Identify which cell holds the provided text, then report its (x, y) central coordinate. 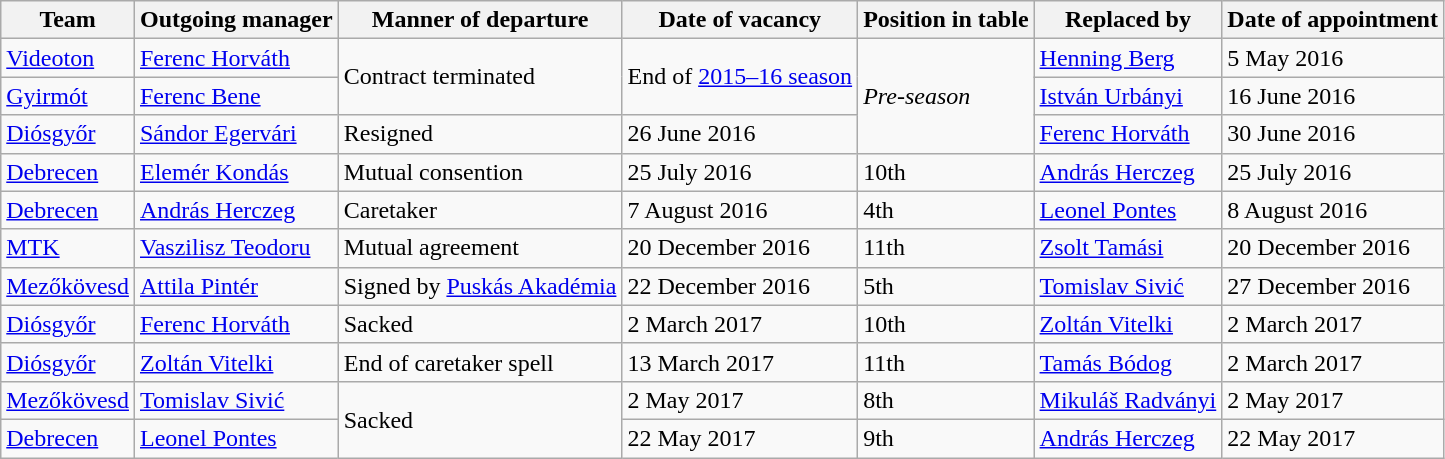
30 June 2016 (1333, 134)
Sándor Egervári (236, 134)
Replaced by (1128, 20)
9th (946, 438)
MTK (68, 248)
Attila Pintér (236, 286)
Mutual agreement (480, 248)
Pre-season (946, 96)
Date of appointment (1333, 20)
Ferenc Bene (236, 96)
Team (68, 20)
End of 2015–16 season (740, 77)
Tamás Bódog (1128, 362)
Gyirmót (68, 96)
Mutual consention (480, 172)
Mikuláš Radványi (1128, 400)
Outgoing manager (236, 20)
4th (946, 210)
7 August 2016 (740, 210)
27 December 2016 (1333, 286)
8 August 2016 (1333, 210)
5th (946, 286)
5 May 2016 (1333, 58)
Zsolt Tamási (1128, 248)
Manner of departure (480, 20)
8th (946, 400)
Date of vacancy (740, 20)
Henning Berg (1128, 58)
Videoton (68, 58)
Signed by Puskás Akadémia (480, 286)
22 December 2016 (740, 286)
Position in table (946, 20)
Caretaker (480, 210)
Contract terminated (480, 77)
13 March 2017 (740, 362)
End of caretaker spell (480, 362)
Elemér Kondás (236, 172)
Vaszilisz Teodoru (236, 248)
István Urbányi (1128, 96)
26 June 2016 (740, 134)
16 June 2016 (1333, 96)
Resigned (480, 134)
